For the text-containing cell, return its midpoint in [x, y] coordinate format. 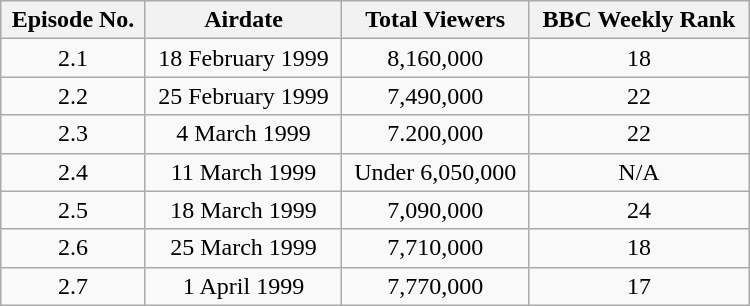
1 April 1999 [243, 286]
11 March 1999 [243, 172]
Under 6,050,000 [436, 172]
Airdate [243, 20]
N/A [640, 172]
2.5 [74, 210]
2.1 [74, 58]
24 [640, 210]
25 February 1999 [243, 96]
7,090,000 [436, 210]
17 [640, 286]
25 March 1999 [243, 248]
2.4 [74, 172]
8,160,000 [436, 58]
7,770,000 [436, 286]
BBC Weekly Rank [640, 20]
7,710,000 [436, 248]
Total Viewers [436, 20]
2.2 [74, 96]
7,490,000 [436, 96]
2.7 [74, 286]
2.3 [74, 134]
2.6 [74, 248]
18 February 1999 [243, 58]
7.200,000 [436, 134]
Episode No. [74, 20]
4 March 1999 [243, 134]
18 March 1999 [243, 210]
